Find where the given text appears and provide that cell's center as [X, Y] coordinate. 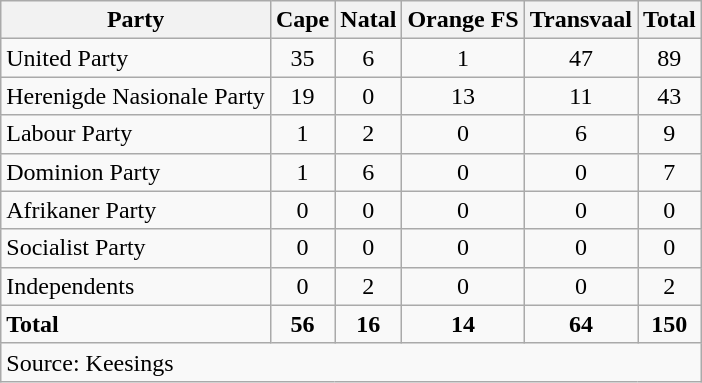
Labour Party [136, 134]
9 [670, 134]
47 [580, 58]
Natal [368, 20]
Orange FS [463, 20]
Socialist Party [136, 248]
Cape [302, 20]
16 [368, 324]
150 [670, 324]
Transvaal [580, 20]
56 [302, 324]
7 [670, 172]
64 [580, 324]
Independents [136, 286]
35 [302, 58]
43 [670, 96]
13 [463, 96]
United Party [136, 58]
Afrikaner Party [136, 210]
Party [136, 20]
11 [580, 96]
Herenigde Nasionale Party [136, 96]
89 [670, 58]
19 [302, 96]
14 [463, 324]
Dominion Party [136, 172]
Source: Keesings [351, 362]
